From the cell containing the given text, extract its center point as [X, Y] coordinate. 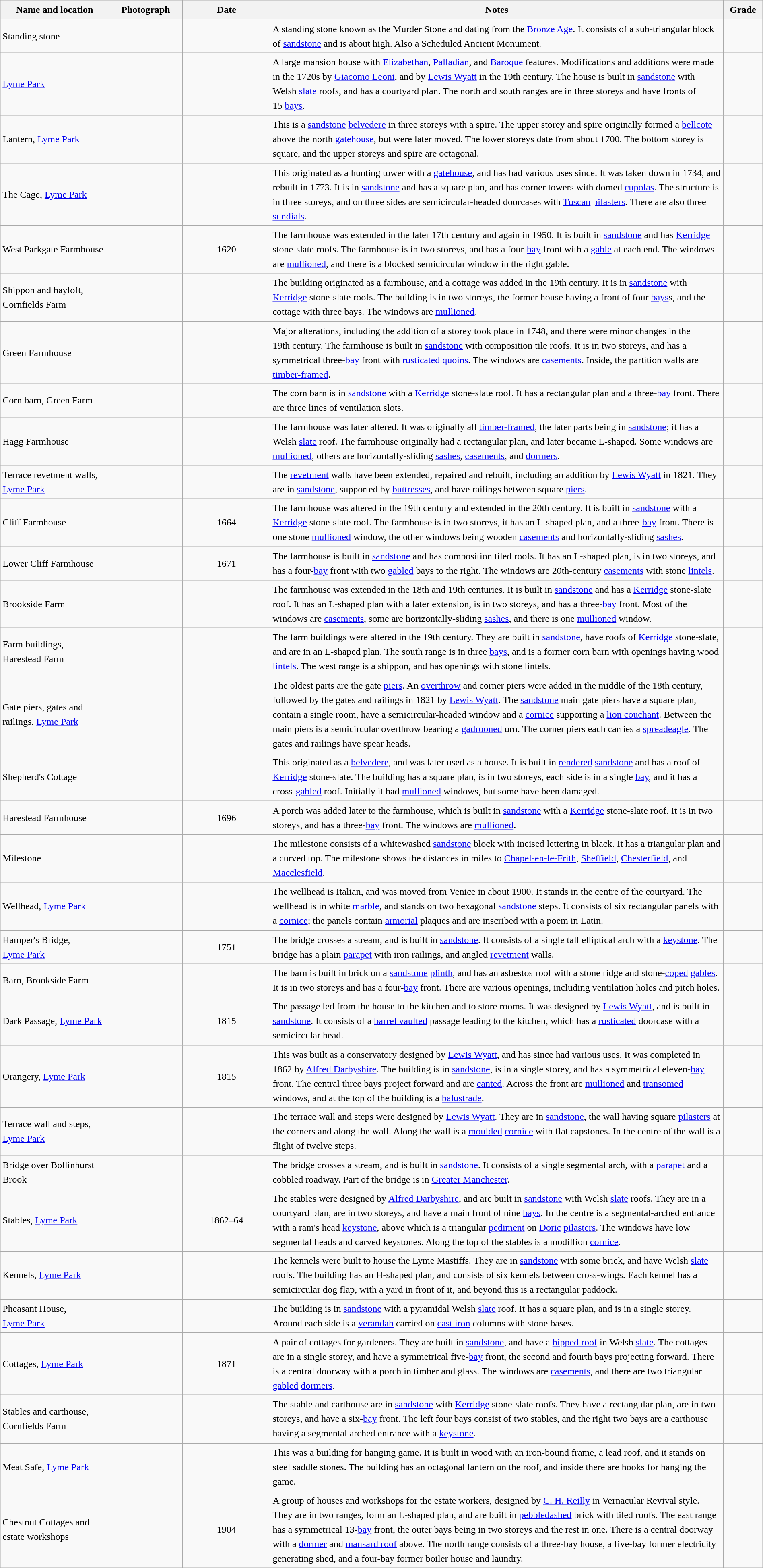
Date [227, 10]
The Cage, Lyme Park [55, 194]
Corn barn, Green Farm [55, 400]
1620 [227, 250]
Wellhead, Lyme Park [55, 906]
Farm buildings,Harestead Farm [55, 652]
Hagg Farmhouse [55, 441]
1871 [227, 1364]
Pheasant House,Lyme Park [55, 1316]
Chestnut Cottages and estate workshops [55, 1529]
Green Farmhouse [55, 353]
1904 [227, 1529]
Bridge over Bollinhurst Brook [55, 1172]
Harestead Farmhouse [55, 817]
Lantern, Lyme Park [55, 139]
1696 [227, 817]
Terrace wall and steps, Lyme Park [55, 1132]
Orangery, Lyme Park [55, 1076]
Photograph [146, 10]
1664 [227, 523]
Cottages, Lyme Park [55, 1364]
Gate piers, gates and railings, Lyme Park [55, 714]
Lyme Park [55, 84]
Cliff Farmhouse [55, 523]
Hamper's Bridge,Lyme Park [55, 947]
Dark Passage, Lyme Park [55, 1021]
Meat Safe, Lyme Park [55, 1467]
Lower Cliff Farmhouse [55, 564]
Barn, Brookside Farm [55, 980]
1862–64 [227, 1220]
West Parkgate Farmhouse [55, 250]
Grade [743, 10]
1751 [227, 947]
Shepherd's Cottage [55, 777]
Milestone [55, 858]
1671 [227, 564]
Shippon and hayloft,Cornfields Farm [55, 297]
Stables, Lyme Park [55, 1220]
Stables and carthouse,Cornfields Farm [55, 1419]
Brookside Farm [55, 604]
Notes [497, 10]
Standing stone [55, 36]
Name and location [55, 10]
Kennels, Lyme Park [55, 1275]
Terrace revetment walls,Lyme Park [55, 482]
